Search for the cell housing the specified text and yield its (x, y) center coordinate. 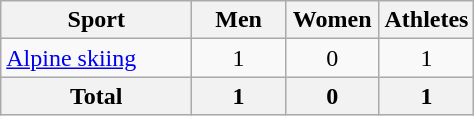
Women (332, 20)
Alpine skiing (96, 58)
Total (96, 96)
Athletes (426, 20)
Sport (96, 20)
Men (239, 20)
